Detect which cell encompasses the target text, then output its [x, y] center coordinate. 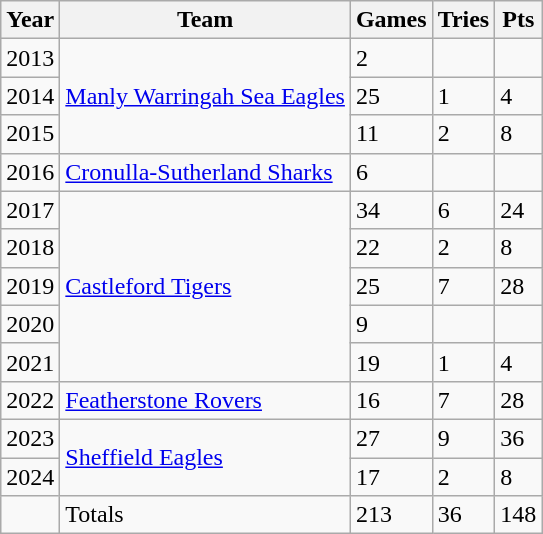
11 [391, 134]
Totals [206, 515]
2016 [30, 172]
24 [518, 210]
Team [206, 20]
34 [391, 210]
Year [30, 20]
Featherstone Rovers [206, 400]
Castleford Tigers [206, 286]
Pts [518, 20]
2017 [30, 210]
213 [391, 515]
148 [518, 515]
2024 [30, 477]
2018 [30, 248]
Cronulla-Sutherland Sharks [206, 172]
Tries [464, 20]
2014 [30, 96]
16 [391, 400]
2023 [30, 438]
2021 [30, 362]
Manly Warringah Sea Eagles [206, 96]
27 [391, 438]
Games [391, 20]
2022 [30, 400]
2015 [30, 134]
2020 [30, 324]
19 [391, 362]
17 [391, 477]
Sheffield Eagles [206, 457]
2013 [30, 58]
2019 [30, 286]
22 [391, 248]
